Determine the [x, y] coordinate at the center of the cell enclosing the given text.  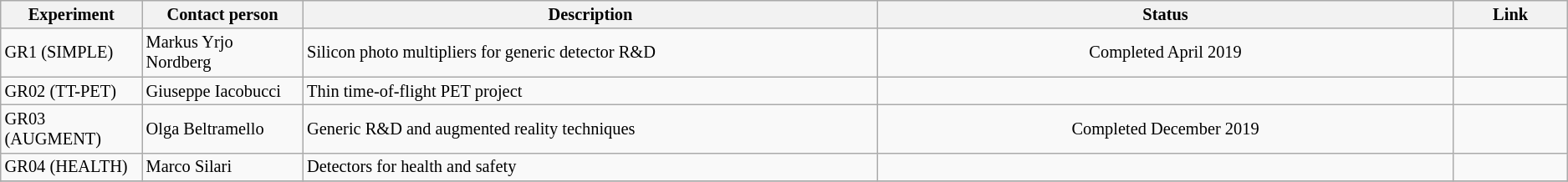
Status [1166, 14]
Completed December 2019 [1166, 129]
GR1 (SIMPLE) [72, 53]
Thin time-of-flight PET project [590, 91]
Completed April 2019 [1166, 53]
GR02 (TT-PET) [72, 91]
Generic R&D and augmented reality techniques [590, 129]
Detectors for health and safety [590, 167]
Silicon photo multipliers for generic detector R&D [590, 53]
Experiment [72, 14]
Markus Yrjo Nordberg [222, 53]
Link [1510, 14]
Giuseppe Iacobucci [222, 91]
Contact person [222, 14]
GR04 (HEALTH) [72, 167]
Description [590, 14]
Marco Silari [222, 167]
Olga Beltramello [222, 129]
GR03 (AUGMENT) [72, 129]
